Provide the [X, Y] coordinate of the cell's center where the given text is located.  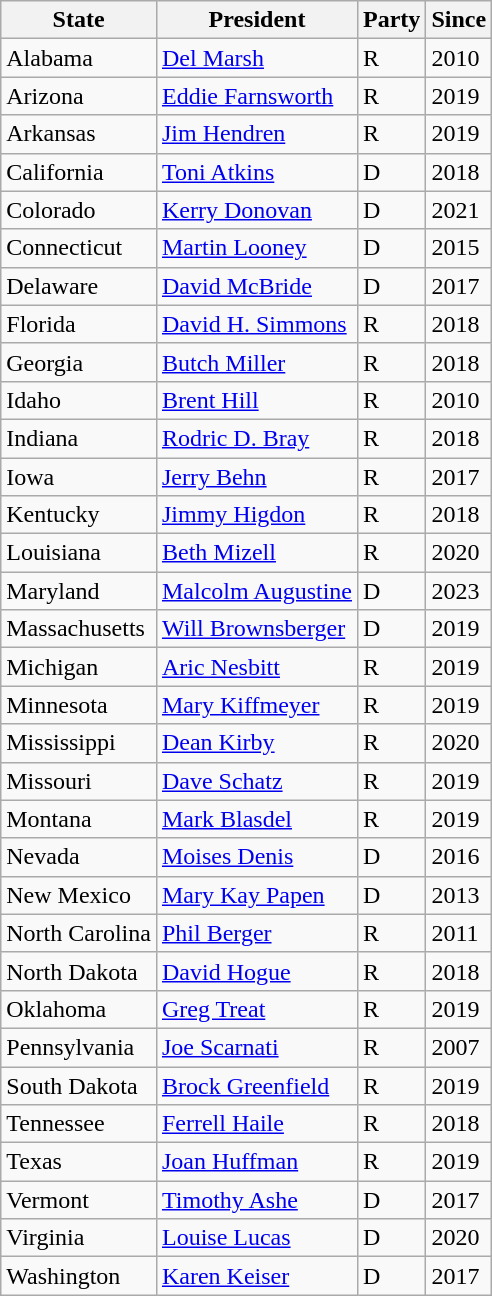
2007 [459, 1047]
Moises Denis [256, 857]
Toni Atkins [256, 172]
Ferrell Haile [256, 1124]
Louise Lucas [256, 1238]
Pennsylvania [79, 1047]
Mark Blasdel [256, 819]
Joe Scarnati [256, 1047]
2015 [459, 248]
Joan Huffman [256, 1162]
Georgia [79, 362]
David H. Simmons [256, 324]
Idaho [79, 400]
Maryland [79, 591]
David McBride [256, 286]
Brent Hill [256, 400]
2021 [459, 210]
President [256, 20]
Massachusetts [79, 629]
Vermont [79, 1200]
Eddie Farnsworth [256, 96]
2023 [459, 591]
Phil Berger [256, 933]
Malcolm Augustine [256, 591]
Washington [79, 1276]
Kerry Donovan [256, 210]
Virginia [79, 1238]
Brock Greenfield [256, 1085]
Jim Hendren [256, 134]
Montana [79, 819]
Oklahoma [79, 1009]
Party [391, 20]
California [79, 172]
Mary Kiffmeyer [256, 705]
Butch Miller [256, 362]
Kentucky [79, 515]
Arizona [79, 96]
Mississippi [79, 743]
Rodric D. Bray [256, 438]
Texas [79, 1162]
Dean Kirby [256, 743]
Tennessee [79, 1124]
Beth Mizell [256, 553]
Iowa [79, 477]
Karen Keiser [256, 1276]
Jimmy Higdon [256, 515]
Delaware [79, 286]
Indiana [79, 438]
Colorado [79, 210]
Arkansas [79, 134]
Michigan [79, 667]
2013 [459, 895]
Minnesota [79, 705]
2016 [459, 857]
Connecticut [79, 248]
Alabama [79, 58]
Greg Treat [256, 1009]
State [79, 20]
2011 [459, 933]
South Dakota [79, 1085]
Will Brownsberger [256, 629]
Missouri [79, 781]
Timothy Ashe [256, 1200]
Aric Nesbitt [256, 667]
North Dakota [79, 971]
Louisiana [79, 553]
North Carolina [79, 933]
Florida [79, 324]
David Hogue [256, 971]
Martin Looney [256, 248]
Jerry Behn [256, 477]
Nevada [79, 857]
Dave Schatz [256, 781]
Del Marsh [256, 58]
New Mexico [79, 895]
Since [459, 20]
Mary Kay Papen [256, 895]
